Determine the (X, Y) coordinate at the center of the cell enclosing the given text.  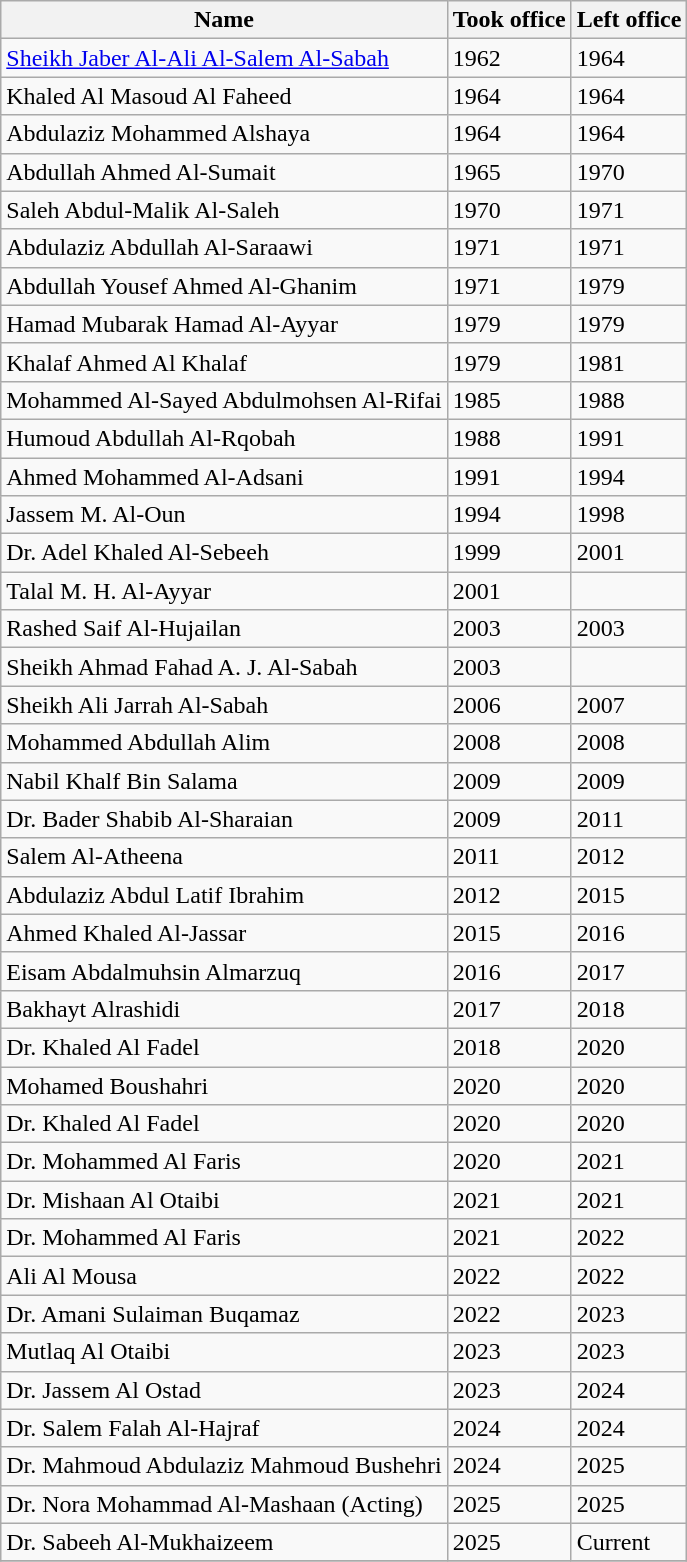
Abdullah Ahmed Al-Sumait (224, 172)
Sheikh Jaber Al-Ali Al-Salem Al-Sabah (224, 58)
Hamad Mubarak Hamad Al-Ayyar (224, 324)
Dr. Nora Mohammad Al-Mashaan (Acting) (224, 1504)
Jassem M. Al-Oun (224, 515)
Dr. Salem Falah Al-Hajraf (224, 1428)
Saleh Abdul-Malik Al-Saleh (224, 210)
1998 (629, 515)
Mohammed Abdullah Alim (224, 743)
Nabil Khalf Bin Salama (224, 781)
Mutlaq Al Otaibi (224, 1352)
Name (224, 20)
Khalaf Ahmed Al Khalaf (224, 362)
2007 (629, 705)
Talal M. H. Al-Ayyar (224, 591)
Dr. Sabeeh Al-Mukhaizeem (224, 1542)
1981 (629, 362)
2006 (509, 705)
Dr. Mahmoud Abdulaziz Mahmoud Bushehri (224, 1466)
Humoud Abdullah Al-Rqobah (224, 438)
Abdulaziz Abdullah Al-Saraawi (224, 248)
Abdulaziz Mohammed Alshaya (224, 134)
Rashed Saif Al-Hujailan (224, 629)
Abdullah Yousef Ahmed Al-Ghanim (224, 286)
Ahmed Mohammed Al-Adsani (224, 477)
Took office (509, 20)
Left office (629, 20)
1999 (509, 553)
Abdulaziz Abdul Latif Ibrahim (224, 895)
Eisam Abdalmuhsin Almarzuq (224, 971)
Sheikh Ali Jarrah Al-Sabah (224, 705)
Ali Al Mousa (224, 1276)
Dr. Amani Sulaiman Buqamaz (224, 1314)
1985 (509, 400)
Current (629, 1542)
Dr. Mishaan Al Otaibi (224, 1200)
Dr. Jassem Al Ostad (224, 1390)
1965 (509, 172)
Dr. Bader Shabib Al-Sharaian (224, 819)
Khaled Al Masoud Al Faheed (224, 96)
Ahmed Khaled Al-Jassar (224, 933)
Mohamed Boushahri (224, 1085)
Sheikh Ahmad Fahad A. J. Al-Sabah (224, 667)
Dr. Adel Khaled Al-Sebeeh (224, 553)
Bakhayt Alrashidi (224, 1009)
Mohammed Al-Sayed Abdulmohsen Al-Rifai (224, 400)
1962 (509, 58)
Salem Al-Atheena (224, 857)
